Scan for the cell matching the given text and deliver its (X, Y) coordinate at center. 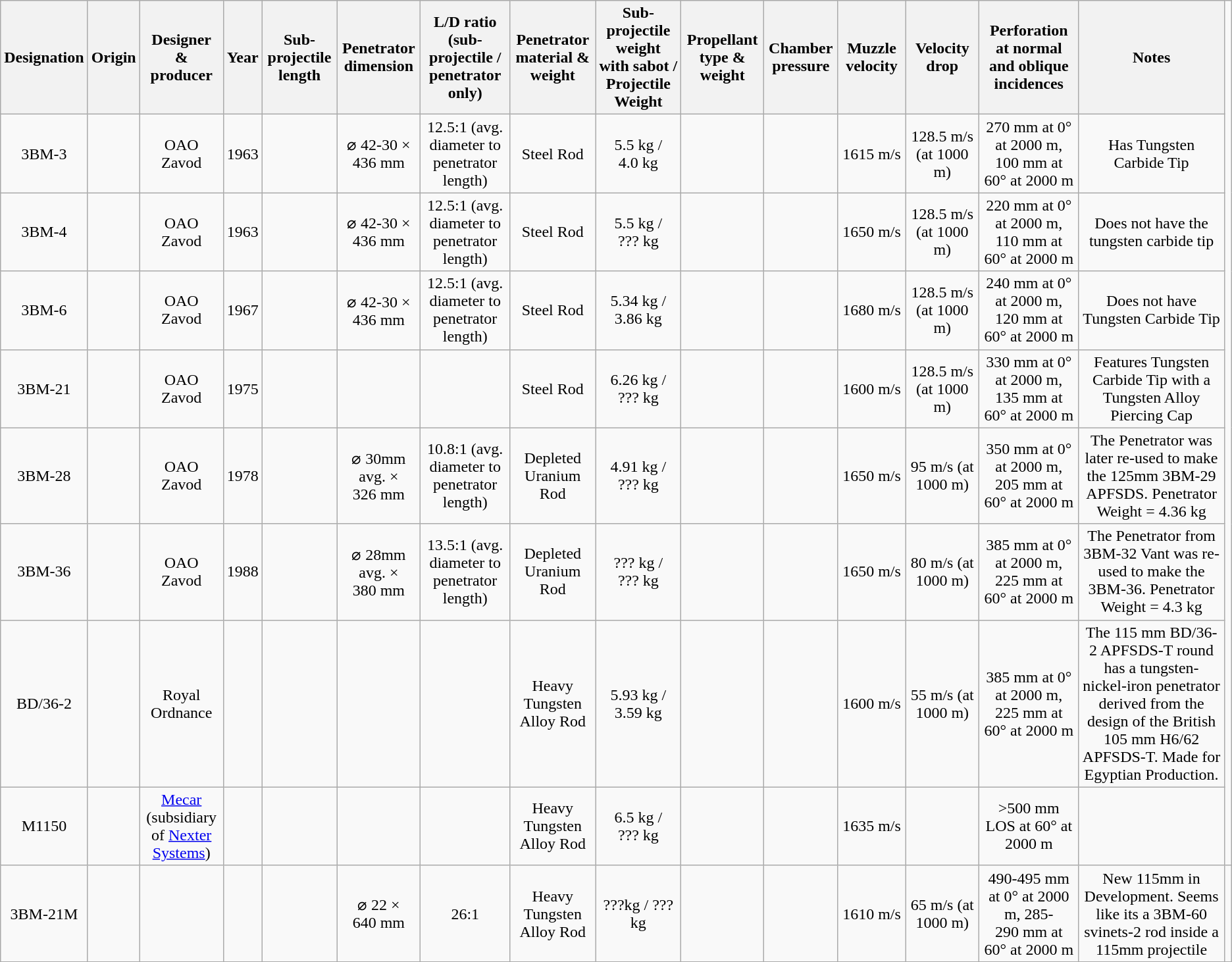
270 mm at 0° at 2000 m, 100 mm at 60° at 2000 m (1029, 154)
Designer & producer (182, 58)
1975 (242, 388)
1967 (242, 311)
5.34 kg / 3.86 kg (638, 311)
The Penetrator from 3BM-32 Vant was re-used to make the 3BM-36. Penetrator Weight = 4.3 kg (1152, 572)
Has Tungsten Carbide Tip (1152, 154)
Royal Ordnance (182, 703)
Does not have the tungsten carbide tip (1152, 232)
3BM-36 (44, 572)
490-495 mm at 0° at 2000 m, 285-290 mm at 60° at 2000 m (1029, 913)
10.8:1 (avg. diameter to penetrator length) (465, 476)
Origin (113, 58)
??? kg / ??? kg (638, 572)
3BM-28 (44, 476)
M1150 (44, 826)
Velocity drop (942, 58)
Designation (44, 58)
Propellant type & weight (723, 58)
65 m/s (at 1000 m) (942, 913)
Penetrator dimension (379, 58)
240 mm at 0° at 2000 m, 120 mm at 60° at 2000 m (1029, 311)
Mecar(subsidiary of Nexter Systems) (182, 826)
Notes (1152, 58)
13.5:1 (avg. diameter to penetrator length) (465, 572)
5.5 kg / 4.0 kg (638, 154)
Features Tungsten Carbide Tip with a Tungsten Alloy Piercing Cap (1152, 388)
Does not have Tungsten Carbide Tip (1152, 311)
1680 m/s (871, 311)
Sub-projectile length (299, 58)
Penetrator material & weight (553, 58)
1978 (242, 476)
Muzzle velocity (871, 58)
5.5 kg / ??? kg (638, 232)
26:1 (465, 913)
???kg / ???kg (638, 913)
220 mm at 0° at 2000 m, 110 mm at 60° at 2000 m (1029, 232)
3BM-21 (44, 388)
Sub-projectile weight with sabot / Projectile Weight (638, 58)
New 115mm in Development. Seems like its a 3BM-60 svinets-2 rod inside a 115mm projectile (1152, 913)
The Penetrator was later re-used to make the 125mm 3BM-29 APFSDS. Penetrator Weight = 4.36 kg (1152, 476)
Year (242, 58)
55 m/s (at 1000 m) (942, 703)
⌀ 30mm avg. × 326 mm (379, 476)
BD/36-2 (44, 703)
3BM-6 (44, 311)
Perforation at normal and oblique incidences (1029, 58)
⌀ 22 × 640 mm (379, 913)
1610 m/s (871, 913)
95 m/s (at 1000 m) (942, 476)
1615 m/s (871, 154)
80 m/s (at 1000 m) (942, 572)
6.5 kg / ??? kg (638, 826)
Chamber pressure (801, 58)
3BM-4 (44, 232)
1635 m/s (871, 826)
L/D ratio (sub-projectile / penetrator only) (465, 58)
3BM-3 (44, 154)
1988 (242, 572)
⌀ 28mm avg. × 380 mm (379, 572)
4.91 kg / ??? kg (638, 476)
>500 mm LOS at 60° at 2000 m (1029, 826)
6.26 kg / ??? kg (638, 388)
5.93 kg / 3.59 kg (638, 703)
330 mm at 0° at 2000 m, 135 mm at 60° at 2000 m (1029, 388)
350 mm at 0° at 2000 m, 205 mm at 60° at 2000 m (1029, 476)
3BM-21M (44, 913)
